Search for the cell housing the specified text and yield its (x, y) center coordinate. 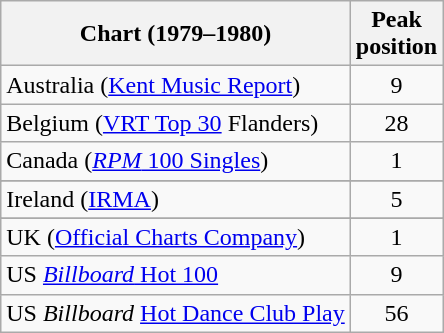
Chart (1979–1980) (176, 34)
5 (396, 199)
56 (396, 313)
Australia (Kent Music Report) (176, 85)
US Billboard Hot Dance Club Play (176, 313)
Canada (RPM 100 Singles) (176, 161)
US Billboard Hot 100 (176, 275)
Peakposition (396, 34)
28 (396, 123)
Belgium (VRT Top 30 Flanders) (176, 123)
Ireland (IRMA) (176, 199)
UK (Official Charts Company) (176, 237)
